Extract the [x, y] coordinate from the center of the cell holding the provided text.  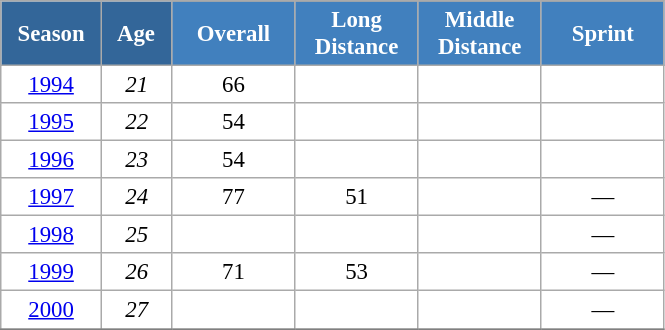
Sprint [602, 34]
1997 [52, 197]
51 [356, 197]
22 [136, 122]
77 [234, 197]
21 [136, 85]
Long Distance [356, 34]
53 [356, 273]
25 [136, 235]
Season [52, 34]
Overall [234, 34]
1999 [52, 273]
24 [136, 197]
66 [234, 85]
26 [136, 273]
Middle Distance [480, 34]
2000 [52, 310]
1995 [52, 122]
1998 [52, 235]
71 [234, 273]
23 [136, 160]
Age [136, 34]
1994 [52, 85]
1996 [52, 160]
27 [136, 310]
